Return the [X, Y] coordinate for the center point of the cell that contains the specified text.  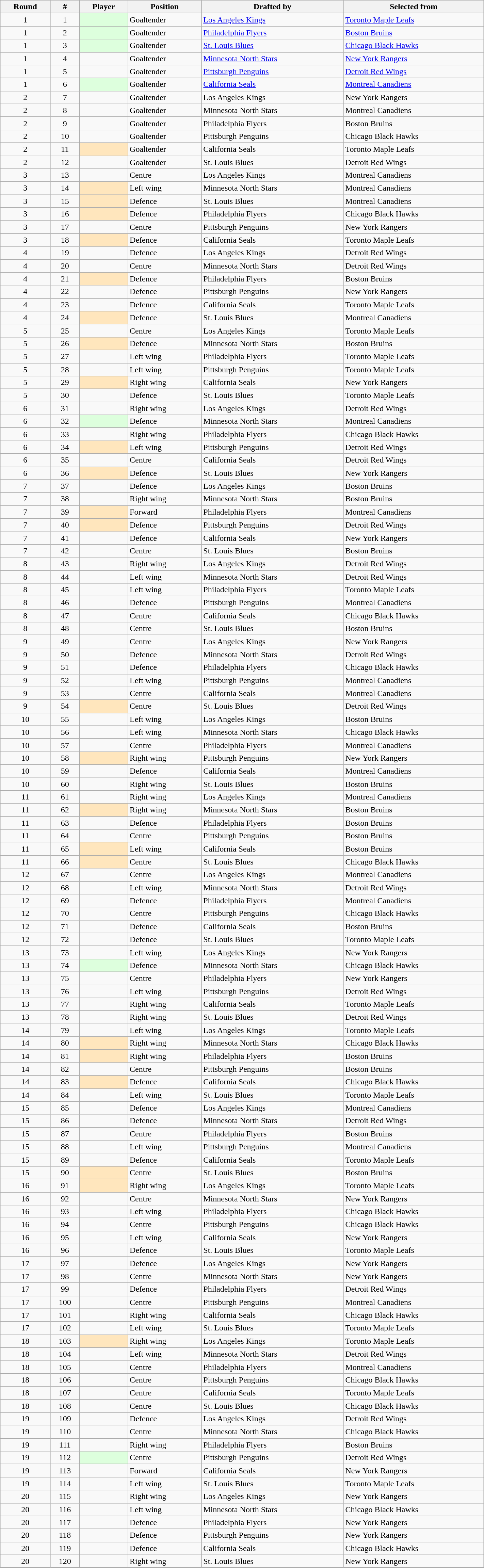
50 [65, 654]
42 [65, 551]
59 [65, 771]
66 [65, 862]
89 [65, 1160]
80 [65, 1043]
31 [65, 408]
117 [65, 1522]
75 [65, 978]
64 [65, 836]
Drafted by [272, 7]
107 [65, 1393]
76 [65, 991]
71 [65, 926]
21 [65, 279]
56 [65, 732]
94 [65, 1225]
73 [65, 952]
51 [65, 667]
57 [65, 745]
96 [65, 1250]
113 [65, 1471]
61 [65, 797]
119 [65, 1548]
63 [65, 823]
78 [65, 1017]
74 [65, 965]
Position [165, 7]
87 [65, 1134]
25 [65, 330]
65 [65, 849]
91 [65, 1185]
81 [65, 1056]
55 [65, 719]
62 [65, 810]
41 [65, 538]
90 [65, 1173]
Player [104, 7]
40 [65, 525]
60 [65, 784]
82 [65, 1069]
27 [65, 356]
97 [65, 1263]
118 [65, 1535]
98 [65, 1276]
108 [65, 1406]
92 [65, 1198]
Selected from [414, 7]
83 [65, 1082]
120 [65, 1561]
77 [65, 1004]
100 [65, 1302]
29 [65, 383]
48 [65, 629]
115 [65, 1497]
99 [65, 1289]
106 [65, 1380]
67 [65, 875]
53 [65, 693]
30 [65, 395]
35 [65, 460]
33 [65, 434]
84 [65, 1095]
111 [65, 1445]
39 [65, 512]
104 [65, 1354]
116 [65, 1509]
22 [65, 292]
Round [25, 7]
101 [65, 1315]
58 [65, 758]
24 [65, 318]
112 [65, 1458]
49 [65, 642]
93 [65, 1212]
54 [65, 706]
79 [65, 1030]
45 [65, 590]
69 [65, 901]
88 [65, 1147]
86 [65, 1121]
114 [65, 1484]
72 [65, 939]
26 [65, 343]
38 [65, 499]
23 [65, 305]
46 [65, 603]
85 [65, 1108]
102 [65, 1328]
# [65, 7]
109 [65, 1419]
34 [65, 447]
105 [65, 1367]
95 [65, 1238]
32 [65, 421]
36 [65, 473]
37 [65, 486]
110 [65, 1432]
103 [65, 1341]
52 [65, 680]
44 [65, 577]
28 [65, 369]
43 [65, 564]
68 [65, 888]
70 [65, 914]
47 [65, 616]
